Return the [x, y] coordinate for the center point of the cell that contains the specified text.  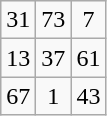
31 [18, 20]
13 [18, 58]
1 [54, 96]
73 [54, 20]
7 [88, 20]
61 [88, 58]
67 [18, 96]
43 [88, 96]
37 [54, 58]
